Identify which cell holds the provided text, then report its (X, Y) central coordinate. 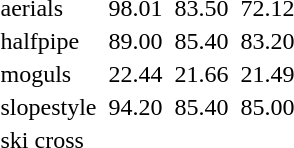
21.66 (202, 74)
94.20 (136, 107)
89.00 (136, 41)
22.44 (136, 74)
